Find where the given text appears and provide that cell's center as [X, Y] coordinate. 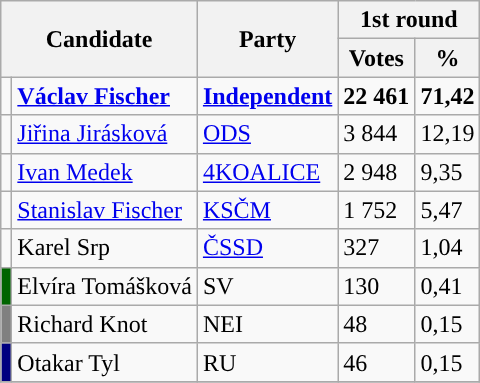
1,04 [448, 248]
NEI [267, 324]
Independent [267, 96]
1st round [409, 20]
0,41 [448, 286]
% [448, 58]
ČSSD [267, 248]
Richard Knot [105, 324]
Václav Fischer [105, 96]
48 [376, 324]
46 [376, 362]
ODS [267, 134]
4KOALICE [267, 172]
327 [376, 248]
Karel Srp [105, 248]
Candidate [100, 39]
71,42 [448, 96]
Stanislav Fischer [105, 210]
KSČM [267, 210]
130 [376, 286]
SV [267, 286]
22 461 [376, 96]
Elvíra Tomášková [105, 286]
3 844 [376, 134]
12,19 [448, 134]
RU [267, 362]
Ivan Medek [105, 172]
2 948 [376, 172]
5,47 [448, 210]
9,35 [448, 172]
Votes [376, 58]
Jiřina Jirásková [105, 134]
1 752 [376, 210]
Party [267, 39]
Otakar Tyl [105, 362]
